Capture the cell that displays the provided text and extract its [x, y] central coordinate. 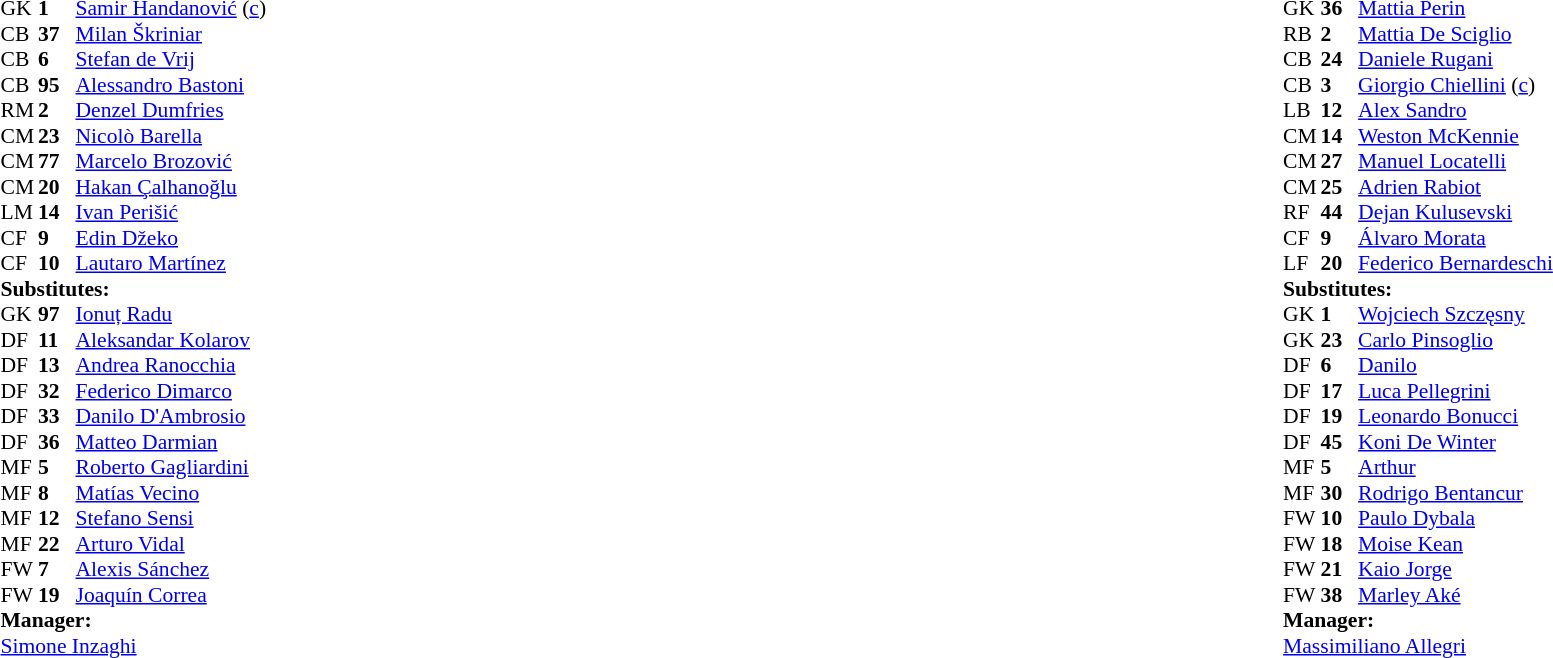
Alex Sandro [1456, 111]
Carlo Pinsoglio [1456, 340]
RF [1302, 213]
Matías Vecino [172, 493]
Rodrigo Bentancur [1456, 493]
Kaio Jorge [1456, 569]
13 [57, 365]
Wojciech Szczęsny [1456, 315]
22 [57, 544]
Álvaro Morata [1456, 238]
Matteo Darmian [172, 442]
8 [57, 493]
Danilo D'Ambrosio [172, 417]
Ivan Perišić [172, 213]
37 [57, 34]
30 [1340, 493]
Federico Bernardeschi [1456, 263]
Danilo [1456, 365]
Giorgio Chiellini (c) [1456, 85]
45 [1340, 442]
24 [1340, 59]
Adrien Rabiot [1456, 187]
25 [1340, 187]
27 [1340, 161]
Paulo Dybala [1456, 519]
7 [57, 569]
Arthur [1456, 467]
Ionuț Radu [172, 315]
Arturo Vidal [172, 544]
LF [1302, 263]
Alessandro Bastoni [172, 85]
3 [1340, 85]
LB [1302, 111]
Marcelo Brozović [172, 161]
Federico Dimarco [172, 391]
Lautaro Martínez [172, 263]
11 [57, 340]
Andrea Ranocchia [172, 365]
36 [57, 442]
32 [57, 391]
Alexis Sánchez [172, 569]
Joaquín Correa [172, 595]
Manuel Locatelli [1456, 161]
Moise Kean [1456, 544]
RB [1302, 34]
Koni De Winter [1456, 442]
33 [57, 417]
RM [19, 111]
Leonardo Bonucci [1456, 417]
Milan Škriniar [172, 34]
97 [57, 315]
Hakan Çalhanoğlu [172, 187]
Daniele Rugani [1456, 59]
Nicolò Barella [172, 136]
77 [57, 161]
21 [1340, 569]
Roberto Gagliardini [172, 467]
18 [1340, 544]
1 [1340, 315]
Dejan Kulusevski [1456, 213]
17 [1340, 391]
LM [19, 213]
Denzel Dumfries [172, 111]
Stefan de Vrij [172, 59]
Aleksandar Kolarov [172, 340]
Mattia De Sciglio [1456, 34]
Luca Pellegrini [1456, 391]
Marley Aké [1456, 595]
38 [1340, 595]
44 [1340, 213]
Stefano Sensi [172, 519]
Weston McKennie [1456, 136]
95 [57, 85]
Edin Džeko [172, 238]
